Scan for the cell matching the given text and deliver its [x, y] coordinate at center. 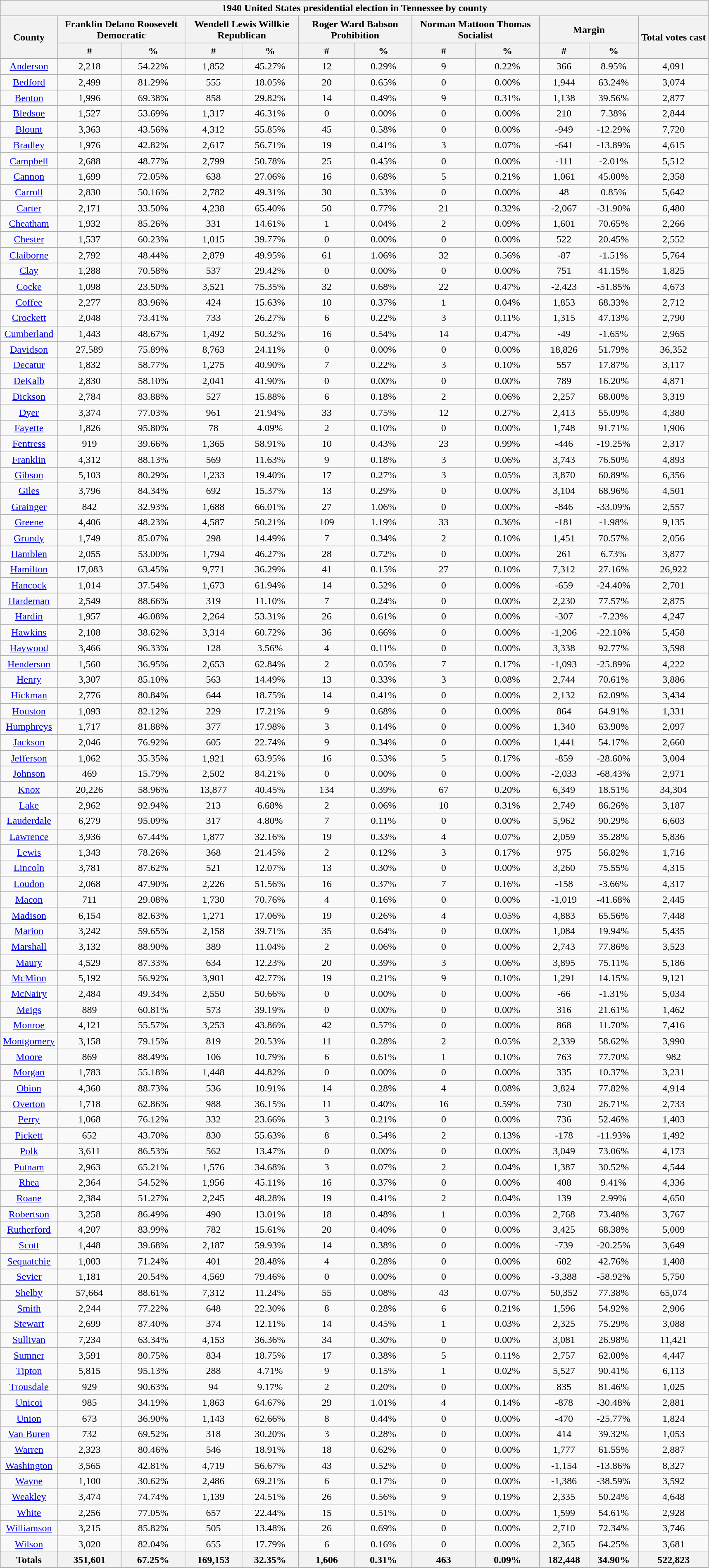
1,699 [89, 176]
County [29, 37]
Pickett [29, 1135]
975 [564, 852]
3,743 [564, 460]
Carroll [29, 192]
-1.65% [614, 334]
1,403 [673, 1120]
-1,206 [564, 632]
15 [326, 1513]
2,653 [213, 664]
75.55% [614, 868]
Putnam [29, 1167]
Grainger [29, 507]
62.86% [153, 1104]
316 [564, 1010]
Cheatham [29, 224]
85.10% [153, 679]
5,512 [673, 161]
789 [564, 381]
39.56% [614, 98]
Benton [29, 98]
7,448 [673, 915]
85.07% [153, 538]
Moore [29, 1057]
1,957 [89, 617]
-13.89% [614, 145]
2,108 [89, 632]
36.36% [270, 1340]
-2,067 [564, 208]
56.82% [614, 852]
1,996 [89, 98]
48.44% [153, 255]
McNairy [29, 994]
3,767 [673, 1214]
50.21% [270, 522]
3,565 [89, 1466]
1,025 [673, 1387]
1,100 [89, 1481]
62.84% [270, 664]
Decatur [29, 365]
Sullivan [29, 1340]
2,617 [213, 145]
20.54% [153, 1277]
90.29% [614, 821]
1,906 [673, 428]
Bledsoe [29, 114]
15.61% [270, 1230]
1,853 [564, 302]
-30.48% [614, 1402]
Lauderdale [29, 821]
9,771 [213, 569]
-1.31% [614, 994]
18.91% [270, 1449]
79.46% [270, 1277]
Franklin [29, 460]
63.34% [153, 1340]
-1.51% [614, 255]
3,258 [89, 1214]
288 [213, 1371]
Madison [29, 915]
50.32% [270, 334]
4,650 [673, 1198]
Hamilton [29, 569]
6,154 [89, 915]
78 [213, 428]
2,277 [89, 302]
490 [213, 1214]
7.38% [614, 114]
75.29% [614, 1324]
51.56% [270, 884]
14.15% [614, 978]
2,971 [673, 774]
317 [213, 821]
12.23% [270, 963]
-22.10% [614, 632]
67.44% [153, 837]
18,826 [564, 349]
Johnson [29, 774]
1,716 [673, 852]
Anderson [29, 66]
Sumner [29, 1355]
5,009 [673, 1230]
58.91% [270, 444]
Wayne [29, 1481]
62.09% [614, 695]
83.96% [153, 302]
11.04% [270, 946]
54.22% [153, 66]
3,363 [89, 129]
1,098 [89, 287]
3,598 [673, 648]
15.79% [153, 774]
-11.93% [614, 1135]
3,901 [213, 978]
2,244 [89, 1308]
2,041 [213, 381]
9,121 [673, 978]
2,962 [89, 805]
Lewis [29, 852]
72.34% [614, 1528]
1,527 [89, 114]
Overton [29, 1104]
2,701 [673, 585]
75.89% [153, 349]
2,068 [89, 884]
1,317 [213, 114]
50 [326, 208]
1,976 [89, 145]
298 [213, 538]
29.82% [270, 98]
4,247 [673, 617]
47.90% [153, 884]
3,895 [564, 963]
54.17% [614, 742]
85.82% [153, 1528]
88.73% [153, 1088]
35 [326, 931]
Clay [29, 271]
34.90% [614, 1560]
3,088 [673, 1324]
80.29% [153, 475]
15.88% [270, 396]
2,782 [213, 192]
1,944 [564, 82]
1,826 [89, 428]
60.89% [614, 475]
1,340 [564, 727]
Henderson [29, 664]
2,445 [673, 899]
-641 [564, 145]
2,187 [213, 1245]
736 [564, 1120]
858 [213, 98]
3,253 [213, 1025]
2,552 [673, 240]
57,664 [89, 1293]
77.86% [614, 946]
56.71% [270, 145]
2,245 [213, 1198]
648 [213, 1308]
Smith [29, 1308]
469 [89, 774]
0.62% [383, 1449]
50.66% [270, 994]
2,335 [564, 1497]
70.61% [614, 679]
7,416 [673, 1025]
77.22% [153, 1308]
Williamson [29, 1528]
1,673 [213, 585]
42 [326, 1025]
30 [326, 192]
-58.92% [614, 1277]
36 [326, 632]
3,681 [673, 1544]
919 [89, 444]
2,056 [673, 538]
-2.01% [614, 161]
2,323 [89, 1449]
4,336 [673, 1182]
3,307 [89, 679]
-470 [564, 1418]
90.41% [614, 1371]
80.46% [153, 1449]
1,956 [213, 1182]
-158 [564, 884]
63.95% [270, 758]
842 [89, 507]
2,792 [89, 255]
Jackson [29, 742]
65.40% [270, 208]
39.77% [270, 240]
26.98% [614, 1340]
830 [213, 1135]
-846 [564, 507]
210 [564, 114]
53.69% [153, 114]
68.96% [614, 491]
32.35% [270, 1560]
2,046 [89, 742]
1,749 [89, 538]
-49 [564, 334]
65.56% [614, 915]
96.33% [153, 648]
2,790 [673, 318]
6,480 [673, 208]
1,606 [326, 1560]
68.38% [614, 1230]
Loudon [29, 884]
13.47% [270, 1151]
83.99% [153, 1230]
2,550 [213, 994]
42.77% [270, 978]
68.33% [614, 302]
39.32% [614, 1434]
655 [213, 1544]
3,990 [673, 1041]
3,158 [89, 1041]
Cocke [29, 287]
46.08% [153, 617]
4,153 [213, 1340]
463 [444, 1560]
87.40% [153, 1324]
3,746 [673, 1528]
3,523 [673, 946]
1,824 [673, 1418]
1,877 [213, 837]
139 [564, 1198]
36.90% [153, 1418]
Greene [29, 522]
15.63% [270, 302]
-446 [564, 444]
5,836 [673, 837]
42.81% [153, 1466]
51.79% [614, 349]
37.54% [153, 585]
18.05% [270, 82]
229 [213, 711]
1,275 [213, 365]
58.77% [153, 365]
2,744 [564, 679]
1,777 [564, 1449]
-659 [564, 585]
0.65% [383, 82]
4,501 [673, 491]
763 [564, 1057]
36,352 [673, 349]
2,688 [89, 161]
5,103 [89, 475]
27,589 [89, 349]
44.82% [270, 1072]
Wendell Lewis WillkieRepublican [242, 30]
9.17% [270, 1387]
1,537 [89, 240]
Dickson [29, 396]
4,091 [673, 66]
58.62% [614, 1041]
5,962 [564, 821]
39.19% [270, 1010]
-1,386 [564, 1481]
366 [564, 66]
55.85% [270, 129]
Warren [29, 1449]
522 [564, 240]
2,158 [213, 931]
92.94% [153, 805]
-13.86% [614, 1466]
2,784 [89, 396]
2,660 [673, 742]
45.11% [270, 1182]
8.95% [614, 66]
88.66% [153, 601]
34 [326, 1340]
1,138 [564, 98]
0.43% [383, 444]
58.96% [153, 790]
24.11% [270, 349]
1,233 [213, 475]
652 [89, 1135]
81.88% [153, 727]
75.11% [614, 963]
0.75% [383, 412]
86.53% [153, 1151]
70.57% [614, 538]
22.30% [270, 1308]
3,936 [89, 837]
0.99% [507, 444]
62.00% [614, 1355]
6,279 [89, 821]
74.74% [153, 1497]
Perry [29, 1120]
42.76% [614, 1261]
1940 United States presidential election in Tennessee by county [354, 8]
3,877 [673, 554]
782 [213, 1230]
13.01% [270, 1214]
3,338 [564, 648]
3,870 [564, 475]
961 [213, 412]
72.05% [153, 176]
Bedford [29, 82]
889 [89, 1010]
26,922 [673, 569]
1,825 [673, 271]
-178 [564, 1135]
711 [89, 899]
25 [326, 161]
Van Buren [29, 1434]
Hardeman [29, 601]
692 [213, 491]
88.61% [153, 1293]
6.73% [614, 554]
332 [213, 1120]
20.53% [270, 1041]
-51.85% [614, 287]
Hawkins [29, 632]
2,776 [89, 695]
-111 [564, 161]
36.15% [270, 1104]
634 [213, 963]
389 [213, 946]
Cannon [29, 176]
-33.09% [614, 507]
62.66% [270, 1418]
3,649 [673, 1245]
21.61% [614, 1010]
4,871 [673, 381]
3,314 [213, 632]
28.48% [270, 1261]
Henry [29, 679]
4,406 [89, 522]
1,451 [564, 538]
3,104 [564, 491]
Roane [29, 1198]
4,544 [673, 1167]
2,358 [673, 176]
3,474 [89, 1497]
3,020 [89, 1544]
6,356 [673, 475]
4,207 [89, 1230]
39.66% [153, 444]
61.55% [614, 1449]
75.35% [270, 287]
63.24% [614, 82]
Macon [29, 899]
51.27% [153, 1198]
86.49% [153, 1214]
88.49% [153, 1057]
43.56% [153, 129]
70.65% [614, 224]
0.77% [383, 208]
43.70% [153, 1135]
2,733 [673, 1104]
673 [89, 1418]
730 [564, 1104]
555 [213, 82]
59.65% [153, 931]
3,425 [564, 1230]
11.63% [270, 460]
81.29% [153, 82]
-307 [564, 617]
0.48% [383, 1214]
1,462 [673, 1010]
47.13% [614, 318]
2,317 [673, 444]
53.31% [270, 617]
0.13% [507, 1135]
12.07% [270, 868]
408 [564, 1182]
54.52% [153, 1182]
Maury [29, 963]
Dyer [29, 412]
4,883 [564, 915]
213 [213, 805]
2,881 [673, 1402]
2,055 [89, 554]
92.77% [614, 648]
1,343 [89, 852]
32.16% [270, 837]
0.51% [383, 1513]
Grundy [29, 538]
1,315 [564, 318]
Roger Ward BabsonProhibition [355, 30]
69.52% [153, 1434]
0.36% [507, 522]
401 [213, 1261]
58.10% [153, 381]
-12.29% [614, 129]
0.58% [383, 129]
55.63% [270, 1135]
2,413 [564, 412]
557 [564, 365]
-859 [564, 758]
63.45% [153, 569]
67 [444, 790]
-38.59% [614, 1481]
1,441 [564, 742]
80.75% [153, 1355]
77.38% [614, 1293]
46.27% [270, 554]
Norman Mattoon ThomasSocialist [476, 30]
Unicoi [29, 1402]
41.15% [614, 271]
1,596 [564, 1308]
4,529 [89, 963]
2,364 [89, 1182]
70.76% [270, 899]
4,648 [673, 1497]
10.91% [270, 1088]
55.18% [153, 1072]
3,781 [89, 868]
4,380 [673, 412]
2,339 [564, 1041]
82.12% [153, 711]
Rhea [29, 1182]
6,603 [673, 821]
4,914 [673, 1088]
30.62% [153, 1481]
-68.43% [614, 774]
60.81% [153, 1010]
4,360 [89, 1088]
2,059 [564, 837]
2,877 [673, 98]
13.48% [270, 1528]
64.67% [270, 1402]
Total votes cast [673, 37]
351,601 [89, 1560]
3,886 [673, 679]
3,004 [673, 758]
42.82% [153, 145]
-66 [564, 994]
-3,388 [564, 1277]
-878 [564, 1402]
17.98% [270, 727]
91.71% [614, 428]
70.58% [153, 271]
732 [89, 1434]
23.66% [270, 1120]
17.06% [270, 915]
49.95% [270, 255]
3,215 [89, 1528]
5,750 [673, 1277]
9,135 [673, 522]
Monroe [29, 1025]
1,560 [89, 664]
3,132 [89, 946]
1,053 [673, 1434]
537 [213, 271]
3,374 [89, 412]
64.91% [614, 711]
55.57% [153, 1025]
29.42% [270, 271]
Hamblen [29, 554]
66.01% [270, 507]
Lake [29, 805]
95.13% [153, 1371]
17.87% [614, 365]
32.93% [153, 507]
Crockett [29, 318]
76.92% [153, 742]
19.94% [614, 931]
9.41% [614, 1182]
49.34% [153, 994]
2,384 [89, 1198]
-3.66% [614, 884]
0.57% [383, 1025]
Sequatchie [29, 1261]
77.03% [153, 412]
868 [564, 1025]
562 [213, 1151]
Humphreys [29, 727]
521 [213, 868]
0.24% [383, 601]
90.63% [153, 1387]
14.61% [270, 224]
3,611 [89, 1151]
4,315 [673, 868]
4,121 [89, 1025]
87.62% [153, 868]
46.31% [270, 114]
88.90% [153, 946]
546 [213, 1449]
3,081 [564, 1340]
18.51% [614, 790]
1,288 [89, 271]
54.92% [614, 1308]
3,521 [213, 287]
11.70% [614, 1025]
-181 [564, 522]
84.34% [153, 491]
17.21% [270, 711]
Hancock [29, 585]
81.46% [614, 1387]
Shelby [29, 1293]
11.10% [270, 601]
26.71% [614, 1104]
24.51% [270, 1497]
4.71% [270, 1371]
573 [213, 1010]
368 [213, 852]
35.28% [614, 837]
5,186 [673, 963]
73.41% [153, 318]
27.16% [614, 569]
1,143 [213, 1418]
Marion [29, 931]
4,893 [673, 460]
1,832 [89, 365]
1,443 [89, 334]
36.29% [270, 569]
929 [89, 1387]
1,576 [213, 1167]
82.63% [153, 915]
1,688 [213, 507]
2,906 [673, 1308]
30.52% [614, 1167]
Morgan [29, 1072]
-739 [564, 1245]
85.26% [153, 224]
13,877 [213, 790]
50.16% [153, 192]
424 [213, 302]
34.19% [153, 1402]
15.37% [270, 491]
835 [564, 1387]
23 [444, 444]
56.67% [270, 1466]
982 [673, 1057]
64.25% [614, 1544]
0.66% [383, 632]
Franklin Delano RooseveltDemocratic [121, 30]
374 [213, 1324]
331 [213, 224]
-7.23% [614, 617]
82.04% [153, 1544]
48.28% [270, 1198]
21 [444, 208]
Weakley [29, 1497]
-41.68% [614, 899]
53.00% [153, 554]
34,304 [673, 790]
0.85% [614, 192]
2,230 [564, 601]
45.27% [270, 66]
2,499 [89, 82]
60.72% [270, 632]
-24.40% [614, 585]
Sevier [29, 1277]
79.15% [153, 1041]
5,435 [673, 931]
7,720 [673, 129]
1,717 [89, 727]
3,074 [673, 82]
1,271 [213, 915]
-949 [564, 129]
2,257 [564, 396]
0.26% [383, 915]
1,748 [564, 428]
3,231 [673, 1072]
261 [564, 554]
536 [213, 1088]
45.00% [614, 176]
43.86% [270, 1025]
16.20% [614, 381]
21.45% [270, 852]
733 [213, 318]
48.77% [153, 161]
Lincoln [29, 868]
94 [213, 1387]
5,815 [89, 1371]
-87 [564, 255]
73.06% [614, 1151]
864 [564, 711]
1,003 [89, 1261]
-1,154 [564, 1466]
5,764 [673, 255]
84.21% [270, 774]
1,601 [564, 224]
1,291 [564, 978]
-28.60% [614, 758]
Giles [29, 491]
50.24% [614, 1497]
657 [213, 1513]
4,673 [673, 287]
2,132 [564, 695]
-1.98% [614, 522]
Scott [29, 1245]
78.26% [153, 852]
21.94% [270, 412]
527 [213, 396]
95.09% [153, 821]
45 [326, 129]
Washington [29, 1466]
2,218 [89, 66]
638 [213, 176]
77.57% [614, 601]
5,527 [564, 1371]
Totals [29, 1560]
2,879 [213, 255]
1,093 [89, 711]
563 [213, 679]
50,352 [564, 1293]
30.20% [270, 1434]
Hardin [29, 617]
1,599 [564, 1513]
76.12% [153, 1120]
0.59% [507, 1104]
-2,033 [564, 774]
2,256 [89, 1513]
8,327 [673, 1466]
Fentress [29, 444]
751 [564, 271]
Tipton [29, 1371]
Margin [589, 30]
4,719 [213, 1466]
80.84% [153, 695]
Blount [29, 129]
10.37% [614, 1072]
36.95% [153, 664]
77.70% [614, 1057]
3,796 [89, 491]
3,117 [673, 365]
1,181 [89, 1277]
1,730 [213, 899]
19.40% [270, 475]
Fayette [29, 428]
48.23% [153, 522]
2,887 [673, 1449]
0.12% [383, 852]
2,484 [89, 994]
22 [444, 287]
834 [213, 1355]
2,365 [564, 1544]
5,642 [673, 192]
0.64% [383, 931]
-19.25% [614, 444]
4,587 [213, 522]
-2,423 [564, 287]
Robertson [29, 1214]
Houston [29, 711]
Coffee [29, 302]
2,712 [673, 302]
63.90% [614, 727]
106 [213, 1057]
819 [213, 1041]
335 [564, 1072]
67.25% [153, 1560]
2,963 [89, 1167]
Stewart [29, 1324]
52.46% [614, 1120]
3,319 [673, 396]
182,448 [564, 1560]
2,875 [673, 601]
-20.25% [614, 1245]
68.00% [614, 396]
522,823 [673, 1560]
4,173 [673, 1151]
2,928 [673, 1513]
20.45% [614, 240]
4.09% [270, 428]
-25.77% [614, 1418]
2,844 [673, 114]
39.68% [153, 1245]
59.93% [270, 1245]
39.71% [270, 931]
1,331 [673, 711]
Lawrence [29, 837]
2,699 [89, 1324]
3.56% [270, 648]
0.32% [507, 208]
1,139 [213, 1497]
77.05% [153, 1513]
2,710 [564, 1528]
3,434 [673, 695]
5,192 [89, 978]
69.21% [270, 1481]
White [29, 1513]
3,466 [89, 648]
1,921 [213, 758]
4.80% [270, 821]
985 [89, 1402]
Trousdale [29, 1387]
0.69% [383, 1528]
48 [564, 192]
644 [213, 695]
569 [213, 460]
Bradley [29, 145]
4,569 [213, 1277]
Carter [29, 208]
17.79% [270, 1544]
3,049 [564, 1151]
2,226 [213, 884]
2,097 [673, 727]
Polk [29, 1151]
54.61% [614, 1513]
McMinn [29, 978]
49.31% [270, 192]
1,718 [89, 1104]
29 [326, 1402]
71.24% [153, 1261]
0.49% [383, 98]
50.78% [270, 161]
2,557 [673, 507]
65,074 [673, 1293]
605 [213, 742]
20,226 [89, 790]
33.50% [153, 208]
27.06% [270, 176]
61 [326, 255]
17,083 [89, 569]
0.72% [383, 554]
4,447 [673, 1355]
1,068 [89, 1120]
73.48% [614, 1214]
69.38% [153, 98]
1,387 [564, 1167]
Montgomery [29, 1041]
41.90% [270, 381]
5,458 [673, 632]
2,325 [564, 1324]
41 [326, 569]
1,061 [564, 176]
3,260 [564, 868]
869 [89, 1057]
23.50% [153, 287]
3,591 [89, 1355]
29.08% [153, 899]
128 [213, 648]
2,048 [89, 318]
Chester [29, 240]
-1,019 [564, 899]
2,749 [564, 805]
Obion [29, 1088]
Claiborne [29, 255]
1,852 [213, 66]
109 [326, 522]
1,783 [89, 1072]
22.44% [270, 1513]
87.33% [153, 963]
95.80% [153, 428]
Rutherford [29, 1230]
55.09% [614, 412]
56.92% [153, 978]
86.26% [614, 805]
Campbell [29, 161]
2,757 [564, 1355]
0.19% [507, 1497]
1,014 [89, 585]
0.02% [507, 1371]
38.62% [153, 632]
602 [564, 1261]
2,743 [564, 946]
61.94% [270, 585]
4,615 [673, 145]
DeKalb [29, 381]
2,266 [673, 224]
26.27% [270, 318]
3,187 [673, 805]
34.68% [270, 1167]
2,549 [89, 601]
Jefferson [29, 758]
-1,093 [564, 664]
11,421 [673, 1340]
1,863 [213, 1402]
Meigs [29, 1010]
Marshall [29, 946]
134 [326, 790]
40.90% [270, 365]
1,084 [564, 931]
Knox [29, 790]
83.88% [153, 396]
2,486 [213, 1481]
377 [213, 727]
55 [326, 1293]
2,799 [213, 161]
2,171 [89, 208]
988 [213, 1104]
Union [29, 1418]
Wilson [29, 1544]
1,062 [89, 758]
319 [213, 601]
169,153 [213, 1560]
3,824 [564, 1088]
1.01% [383, 1402]
2,965 [673, 334]
-31.90% [614, 208]
12.11% [270, 1324]
3,592 [673, 1481]
2.99% [614, 1198]
6.68% [270, 805]
1,794 [213, 554]
7,234 [89, 1340]
6,349 [564, 790]
414 [564, 1434]
Gibson [29, 475]
28 [326, 554]
Haywood [29, 648]
Cumberland [29, 334]
40.45% [270, 790]
1.19% [383, 522]
1,365 [213, 444]
5,034 [673, 994]
76.50% [614, 460]
1,015 [213, 240]
4,238 [213, 208]
Davidson [29, 349]
77.82% [614, 1088]
60.23% [153, 240]
2,502 [213, 774]
Hickman [29, 695]
-25.89% [614, 664]
35.35% [153, 758]
1,408 [673, 1261]
88.13% [153, 460]
1,932 [89, 224]
10.79% [270, 1057]
505 [213, 1528]
318 [213, 1434]
11.24% [270, 1293]
2,768 [564, 1214]
6,113 [673, 1371]
4,222 [673, 664]
0.44% [383, 1418]
3,242 [89, 931]
22.74% [270, 742]
48.67% [153, 334]
2,264 [213, 617]
65.21% [153, 1167]
8,763 [213, 349]
4,317 [673, 884]
